Identify which cell holds the provided text, then report its [x, y] central coordinate. 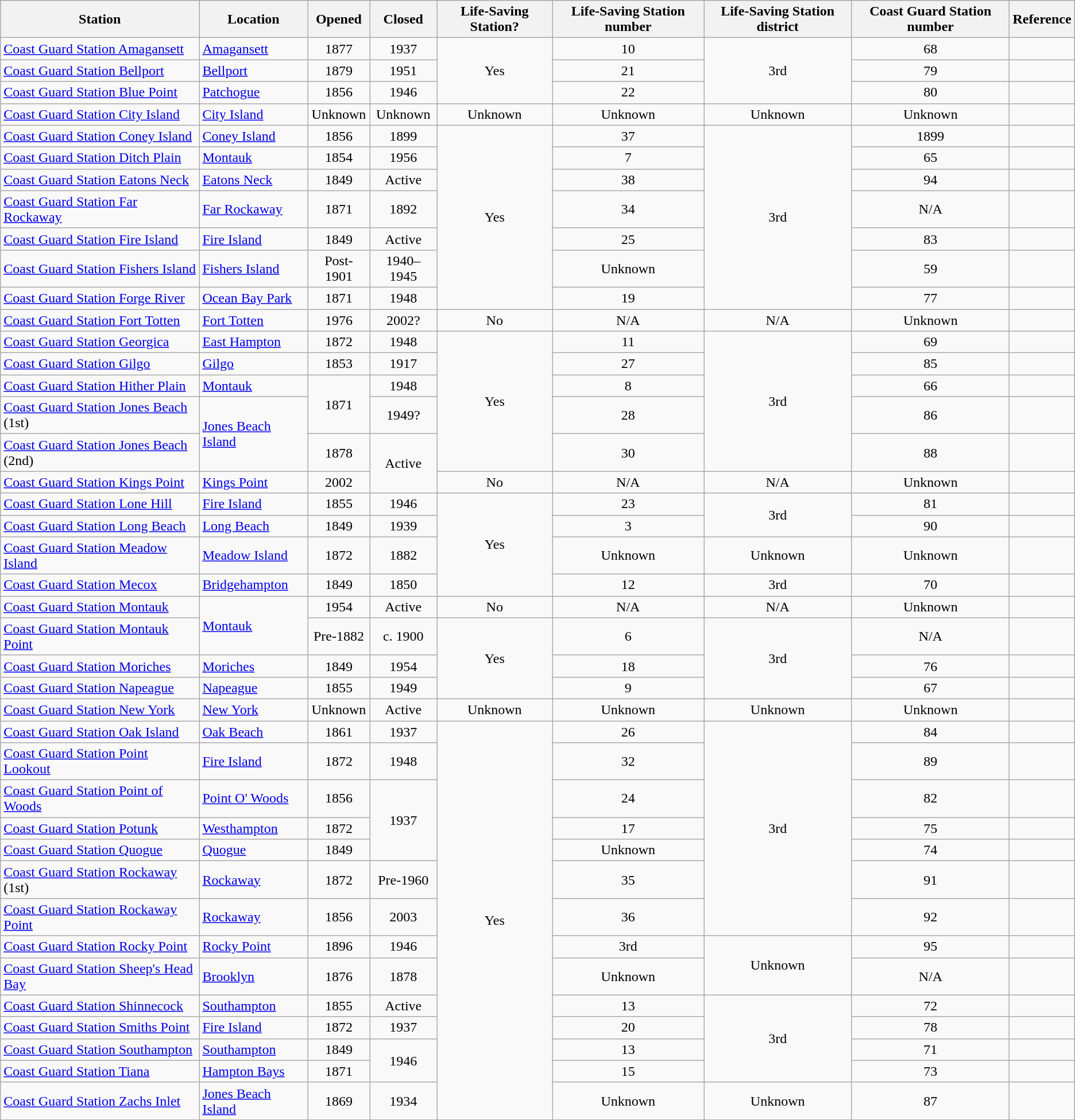
Coast Guard Station Tiana [100, 1071]
3 [628, 526]
1949? [403, 416]
20 [628, 1028]
Patchogue [254, 92]
76 [930, 666]
1869 [339, 1101]
Opened [339, 20]
2002 [339, 482]
Coast Guard Station City Island [100, 114]
Reference [1042, 20]
85 [930, 364]
Coast Guard Station Meadow Island [100, 556]
17 [628, 828]
8 [628, 386]
Fishers Island [254, 269]
37 [628, 136]
Coast Guard Station Far Rockaway [100, 209]
Rocky Point [254, 947]
1976 [339, 320]
88 [930, 452]
1853 [339, 364]
21 [628, 71]
27 [628, 364]
Coast Guard Station New York [100, 710]
Coast Guard Station Jones Beach (1st) [100, 416]
18 [628, 666]
Coast Guard Station Eatons Neck [100, 180]
Amagansett [254, 49]
38 [628, 180]
Coast Guard Station Zachs Inlet [100, 1101]
Coast Guard Station Coney Island [100, 136]
Coast Guard Station Fishers Island [100, 269]
Coast Guard Station Ditch Plain [100, 158]
Life-Saving Station? [495, 20]
c. 1900 [403, 636]
Life-Saving Station number [628, 20]
1956 [403, 158]
7 [628, 158]
84 [930, 732]
Coast Guard Station Moriches [100, 666]
1917 [403, 364]
94 [930, 180]
Coast Guard Station Georgica [100, 342]
Coast Guard Station Southampton [100, 1049]
Coast Guard Station Montauk Point [100, 636]
2002? [403, 320]
26 [628, 732]
Coast Guard Station Forge River [100, 298]
73 [930, 1071]
59 [930, 269]
Far Rockaway [254, 209]
1882 [403, 556]
86 [930, 416]
Oak Beach [254, 732]
Closed [403, 20]
1861 [339, 732]
Coast Guard Station Sheep's Head Bay [100, 976]
19 [628, 298]
83 [930, 239]
65 [930, 158]
Coast Guard Station Lone Hill [100, 504]
Bellport [254, 71]
36 [628, 917]
89 [930, 761]
Coast Guard Station Point Lookout [100, 761]
1949 [403, 688]
Westhampton [254, 828]
95 [930, 947]
35 [628, 879]
90 [930, 526]
1892 [403, 209]
Moriches [254, 666]
Long Beach [254, 526]
City Island [254, 114]
Coast Guard Station Rockaway Point [100, 917]
Coast Guard Station Montauk [100, 607]
Pre-1960 [403, 879]
66 [930, 386]
Coast Guard Station Blue Point [100, 92]
Gilgo [254, 364]
Napeague [254, 688]
79 [930, 71]
91 [930, 879]
75 [930, 828]
78 [930, 1028]
77 [930, 298]
Fort Totten [254, 320]
11 [628, 342]
Coast Guard Station Long Beach [100, 526]
Station [100, 20]
1877 [339, 49]
Point O' Woods [254, 799]
Coast Guard Station Mecox [100, 585]
Coast Guard Station Kings Point [100, 482]
Coast Guard Station Shinnecock [100, 1006]
Coast Guard Station Point of Woods [100, 799]
Coast Guard Station Quogue [100, 850]
1876 [339, 976]
Coast Guard Station Napeague [100, 688]
1934 [403, 1101]
22 [628, 92]
Pre-1882 [339, 636]
10 [628, 49]
1951 [403, 71]
Coast Guard Station Smiths Point [100, 1028]
Life-Saving Station district [778, 20]
1940–1945 [403, 269]
Coast Guard Station Rocky Point [100, 947]
32 [628, 761]
30 [628, 452]
Location [254, 20]
Coney Island [254, 136]
74 [930, 850]
15 [628, 1071]
12 [628, 585]
Ocean Bay Park [254, 298]
Coast Guard Station Potunk [100, 828]
Coast Guard Station Oak Island [100, 732]
24 [628, 799]
6 [628, 636]
25 [628, 239]
81 [930, 504]
Coast Guard Station Gilgo [100, 364]
68 [930, 49]
Coast Guard Station number [930, 20]
2003 [403, 917]
Quogue [254, 850]
Post-1901 [339, 269]
Hampton Bays [254, 1071]
87 [930, 1101]
23 [628, 504]
East Hampton [254, 342]
69 [930, 342]
70 [930, 585]
1879 [339, 71]
71 [930, 1049]
New York [254, 710]
80 [930, 92]
34 [628, 209]
Coast Guard Station Amagansett [100, 49]
9 [628, 688]
1896 [339, 947]
Bridgehampton [254, 585]
72 [930, 1006]
67 [930, 688]
1854 [339, 158]
Coast Guard Station Fire Island [100, 239]
28 [628, 416]
Coast Guard Station Bellport [100, 71]
Brooklyn [254, 976]
92 [930, 917]
Coast Guard Station Hither Plain [100, 386]
Coast Guard Station Jones Beach (2nd) [100, 452]
1850 [403, 585]
Coast Guard Station Fort Totten [100, 320]
Meadow Island [254, 556]
Kings Point [254, 482]
82 [930, 799]
Coast Guard Station Rockaway (1st) [100, 879]
1939 [403, 526]
Eatons Neck [254, 180]
